Extract the [X, Y] coordinate from the center of the cell holding the provided text.  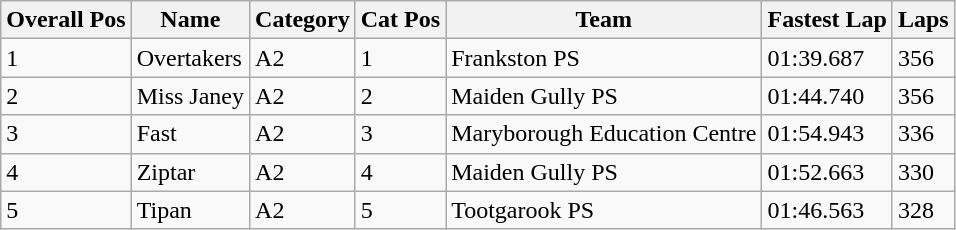
Laps [923, 20]
Name [190, 20]
Cat Pos [400, 20]
Team [604, 20]
01:46.563 [827, 210]
Overall Pos [66, 20]
Overtakers [190, 58]
Frankston PS [604, 58]
Maryborough Education Centre [604, 134]
01:52.663 [827, 172]
Tootgarook PS [604, 210]
Ziptar [190, 172]
01:44.740 [827, 96]
01:54.943 [827, 134]
Fastest Lap [827, 20]
Tipan [190, 210]
328 [923, 210]
Category [303, 20]
330 [923, 172]
336 [923, 134]
Fast [190, 134]
01:39.687 [827, 58]
Miss Janey [190, 96]
